Pinpoint the cell where the given text exists, returning its (x, y) midpoint coordinate. 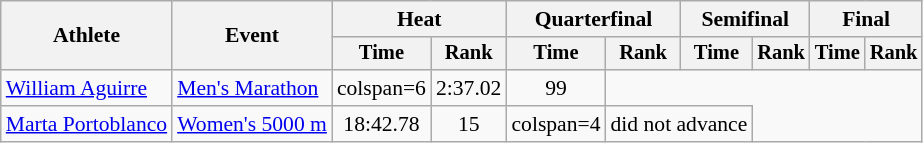
colspan=6 (382, 88)
Quarterfinal (593, 19)
15 (468, 124)
2:37.02 (468, 88)
Marta Portoblanco (86, 124)
Men's Marathon (252, 88)
did not advance (680, 124)
William Aguirre (86, 88)
colspan=4 (556, 124)
99 (556, 88)
Event (252, 36)
Women's 5000 m (252, 124)
Semifinal (746, 19)
Final (866, 19)
18:42.78 (382, 124)
Heat (420, 19)
Athlete (86, 36)
